Find where the given text appears and provide that cell's center as [x, y] coordinate. 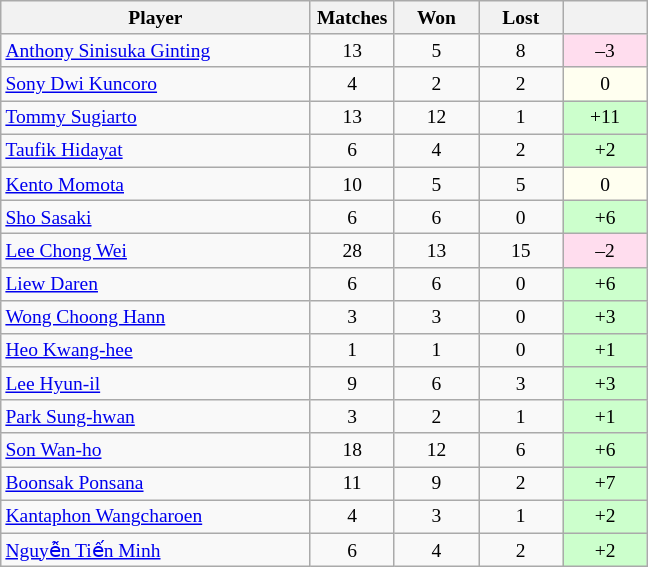
Lee Chong Wei [156, 250]
Player [156, 18]
8 [521, 50]
Park Sung-hwan [156, 416]
Son Wan-ho [156, 450]
Lee Hyun-il [156, 384]
Kento Momota [156, 184]
15 [521, 250]
Anthony Sinisuka Ginting [156, 50]
Wong Choong Hann [156, 316]
18 [352, 450]
Kantaphon Wangcharoen [156, 516]
Taufik Hidayat [156, 150]
Sho Sasaki [156, 216]
Sony Dwi Kuncoro [156, 84]
11 [352, 484]
Won [436, 18]
Boonsak Ponsana [156, 484]
28 [352, 250]
Tommy Sugiarto [156, 118]
–2 [605, 250]
Liew Daren [156, 284]
+11 [605, 118]
–3 [605, 50]
Lost [521, 18]
10 [352, 184]
Heo Kwang-hee [156, 350]
Nguyễn Tiến Minh [156, 550]
+7 [605, 484]
Matches [352, 18]
